Return [X, Y] of the center of cell containing provided text 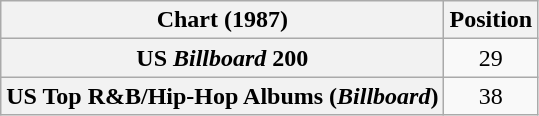
US Billboard 200 [222, 58]
Chart (1987) [222, 20]
Position [491, 20]
29 [491, 58]
38 [491, 96]
US Top R&B/Hip-Hop Albums (Billboard) [222, 96]
